Identify which cell holds the provided text, then report its [x, y] central coordinate. 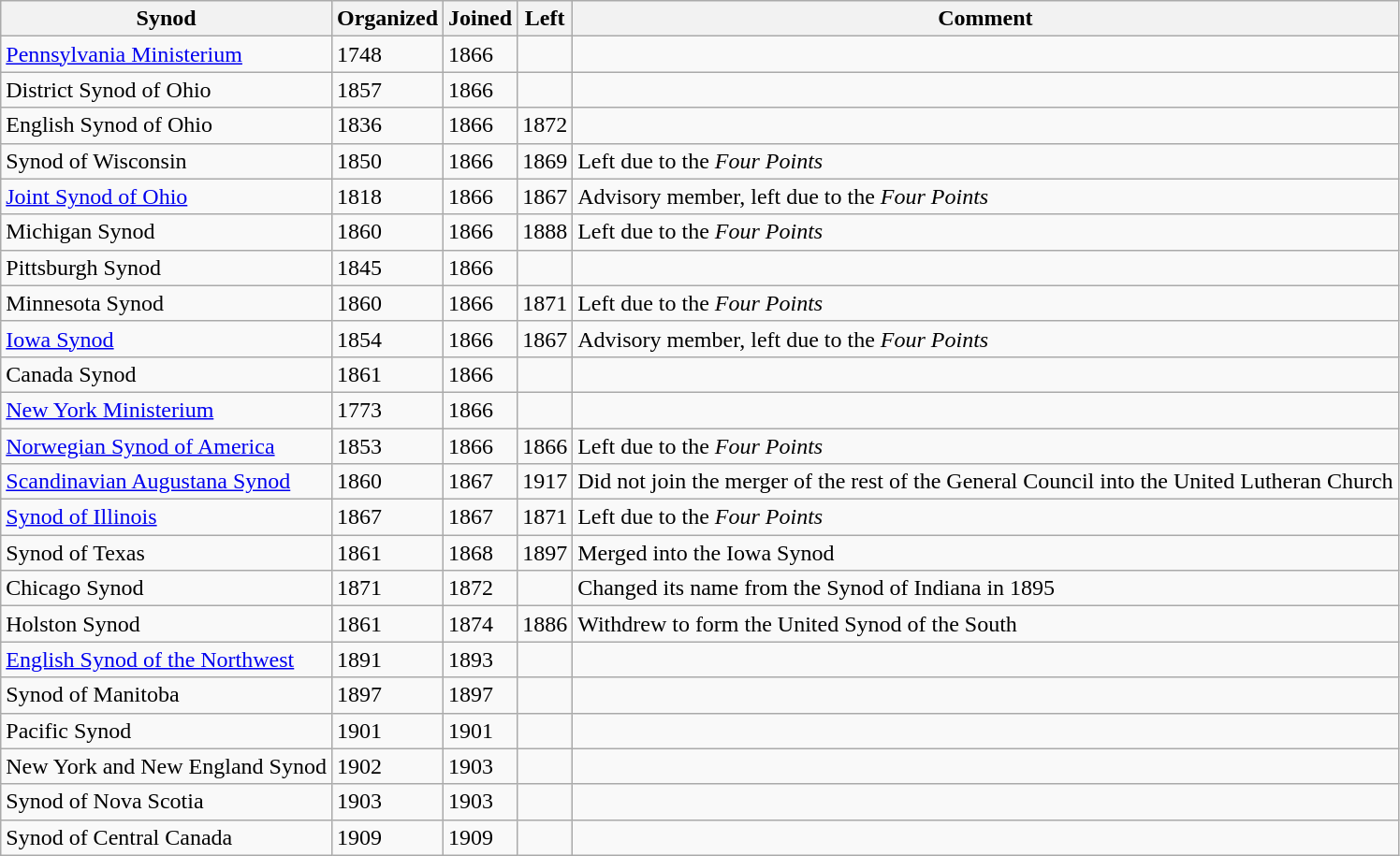
1869 [545, 161]
Synod of Nova Scotia [167, 802]
Synod of Texas [167, 553]
Joint Synod of Ohio [167, 196]
Left [545, 19]
1888 [545, 232]
1854 [387, 339]
Comment [985, 19]
1893 [481, 660]
Synod of Manitoba [167, 695]
Minnesota Synod [167, 303]
New York Ministerium [167, 410]
English Synod of Ohio [167, 125]
1857 [387, 90]
1917 [545, 482]
1853 [387, 446]
Iowa Synod [167, 339]
Synod [167, 19]
1818 [387, 196]
Synod of Wisconsin [167, 161]
New York and New England Synod [167, 766]
Withdrew to form the United Synod of the South [985, 624]
Synod of Illinois [167, 517]
1850 [387, 161]
1891 [387, 660]
Michigan Synod [167, 232]
1902 [387, 766]
1836 [387, 125]
Canada Synod [167, 374]
1868 [481, 553]
Scandinavian Augustana Synod [167, 482]
1773 [387, 410]
Pacific Synod [167, 731]
1886 [545, 624]
Norwegian Synod of America [167, 446]
Pennsylvania Ministerium [167, 54]
1845 [387, 268]
Synod of Central Canada [167, 837]
Did not join the merger of the rest of the General Council into the United Lutheran Church [985, 482]
1748 [387, 54]
Holston Synod [167, 624]
Merged into the Iowa Synod [985, 553]
Changed its name from the Synod of Indiana in 1895 [985, 588]
Chicago Synod [167, 588]
District Synod of Ohio [167, 90]
Joined [481, 19]
1874 [481, 624]
Organized [387, 19]
English Synod of the Northwest [167, 660]
Pittsburgh Synod [167, 268]
